Output the [x, y] coordinate of the center of the cell containing the given text.  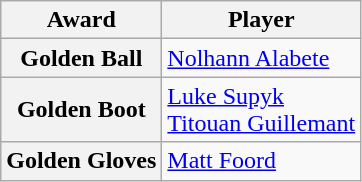
Matt Foord [262, 161]
Player [262, 20]
Award [82, 20]
Nolhann Alabete [262, 58]
Golden Gloves [82, 161]
Luke Supyk Titouan Guillemant [262, 110]
Golden Ball [82, 58]
Golden Boot [82, 110]
